Detect which cell encompasses the target text, then output its (X, Y) center coordinate. 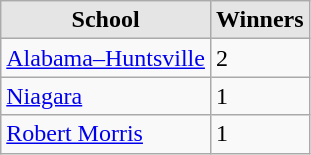
Niagara (106, 96)
Winners (260, 20)
School (106, 20)
Robert Morris (106, 134)
Alabama–Huntsville (106, 58)
2 (260, 58)
